Search for the cell housing the specified text and yield its (X, Y) center coordinate. 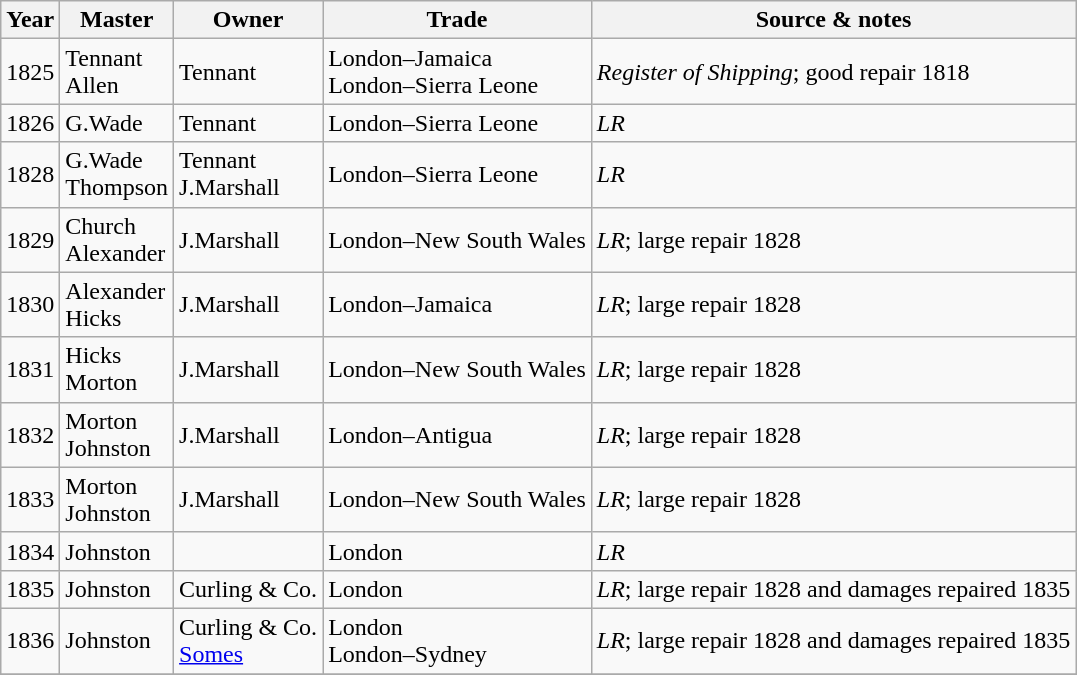
1833 (30, 500)
Source & notes (833, 20)
1830 (30, 304)
TennantJ.Marshall (248, 174)
Curling & Co.Somes (248, 640)
London–JamaicaLondon–Sierra Leone (458, 72)
1834 (30, 551)
HicksMorton (117, 370)
G.Wade (117, 123)
ChurchAlexander (117, 240)
1825 (30, 72)
1835 (30, 589)
LondonLondon–Sydney (458, 640)
G.WadeThompson (117, 174)
TennantAllen (117, 72)
1829 (30, 240)
1831 (30, 370)
Trade (458, 20)
Curling & Co. (248, 589)
1826 (30, 123)
Register of Shipping; good repair 1818 (833, 72)
London–Jamaica (458, 304)
AlexanderHicks (117, 304)
Owner (248, 20)
London–Antigua (458, 434)
1832 (30, 434)
1828 (30, 174)
1836 (30, 640)
Master (117, 20)
Year (30, 20)
